Return (X, Y) of the center of cell containing provided text 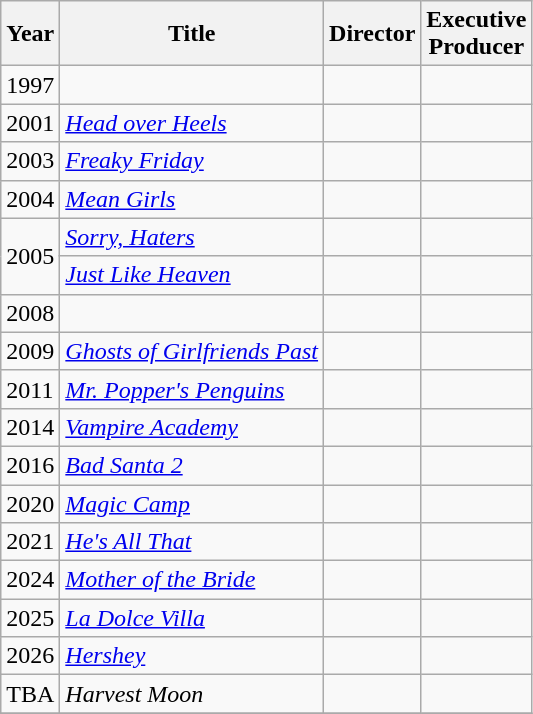
Freaky Friday (192, 161)
Mr. Popper's Penguins (192, 389)
Vampire Academy (192, 427)
2014 (30, 427)
La Dolce Villa (192, 618)
2025 (30, 618)
2004 (30, 199)
Bad Santa 2 (192, 465)
Mean Girls (192, 199)
2021 (30, 542)
Year (30, 34)
2024 (30, 580)
2005 (30, 256)
2020 (30, 503)
2016 (30, 465)
Director (372, 34)
2003 (30, 161)
He's All That (192, 542)
1997 (30, 85)
2001 (30, 123)
Ghosts of Girlfriends Past (192, 351)
2011 (30, 389)
2026 (30, 656)
Mother of the Bride (192, 580)
Hershey (192, 656)
Just Like Heaven (192, 275)
ExecutiveProducer (476, 34)
TBA (30, 694)
Harvest Moon (192, 694)
Sorry, Haters (192, 237)
2008 (30, 313)
Magic Camp (192, 503)
2009 (30, 351)
Title (192, 34)
Head over Heels (192, 123)
